Extract the (X, Y) coordinate from the center of the cell holding the provided text.  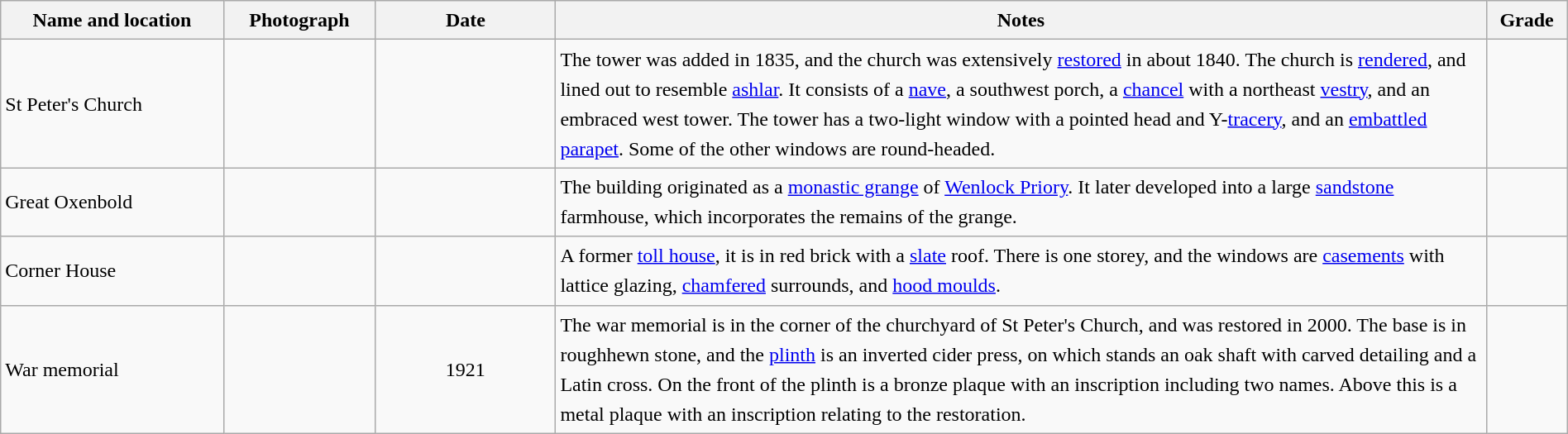
Name and location (112, 20)
Notes (1021, 20)
St Peter's Church (112, 104)
Great Oxenbold (112, 202)
Grade (1527, 20)
Date (466, 20)
Photograph (299, 20)
Corner House (112, 271)
War memorial (112, 369)
1921 (466, 369)
